Locate the cell with the specified text and output its [X, Y] center coordinate. 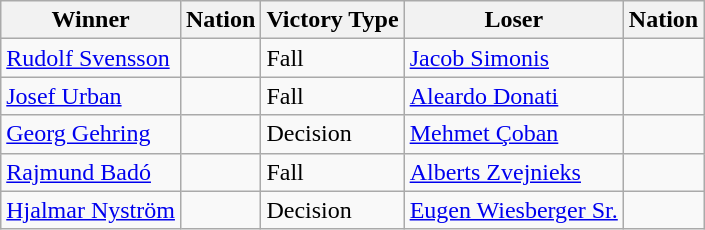
Rudolf Svensson [91, 58]
Alberts Zvejnieks [514, 172]
Josef Urban [91, 96]
Rajmund Badó [91, 172]
Aleardo Donati [514, 96]
Jacob Simonis [514, 58]
Loser [514, 20]
Eugen Wiesberger Sr. [514, 210]
Mehmet Çoban [514, 134]
Hjalmar Nyström [91, 210]
Georg Gehring [91, 134]
Victory Type [332, 20]
Winner [91, 20]
